Return (x, y) of the center of cell containing provided text 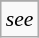
see (20, 19)
